Determine the [X, Y] coordinate at the center of the cell enclosing the given text.  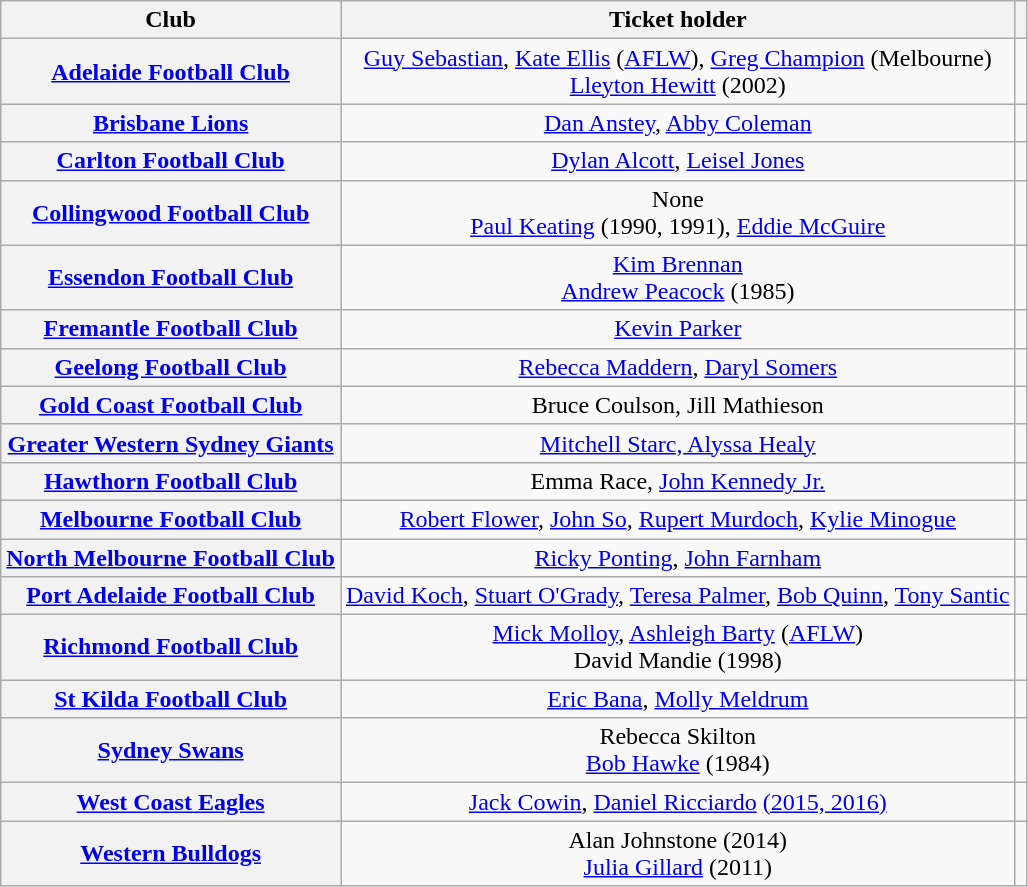
Hawthorn Football Club [171, 481]
Mitchell Starc, Alyssa Healy [678, 443]
Eric Bana, Molly Meldrum [678, 699]
West Coast Eagles [171, 802]
Gold Coast Football Club [171, 405]
Dylan Alcott, Leisel Jones [678, 161]
Collingwood Football Club [171, 212]
Guy Sebastian, Kate Ellis (AFLW), Greg Champion (Melbourne)Lleyton Hewitt (2002) [678, 72]
Richmond Football Club [171, 648]
Sydney Swans [171, 750]
Rebecca SkiltonBob Hawke (1984) [678, 750]
David Koch, Stuart O'Grady, Teresa Palmer, Bob Quinn, Tony Santic [678, 596]
Adelaide Football Club [171, 72]
Western Bulldogs [171, 854]
Brisbane Lions [171, 123]
Kevin Parker [678, 329]
Ricky Ponting, John Farnham [678, 557]
Fremantle Football Club [171, 329]
Ticket holder [678, 20]
North Melbourne Football Club [171, 557]
St Kilda Football Club [171, 699]
Bruce Coulson, Jill Mathieson [678, 405]
Rebecca Maddern, Daryl Somers [678, 367]
Dan Anstey, Abby Coleman [678, 123]
Geelong Football Club [171, 367]
Greater Western Sydney Giants [171, 443]
Emma Race, John Kennedy Jr. [678, 481]
Mick Molloy, Ashleigh Barty (AFLW)David Mandie (1998) [678, 648]
Essendon Football Club [171, 278]
Port Adelaide Football Club [171, 596]
Robert Flower, John So, Rupert Murdoch, Kylie Minogue [678, 519]
Jack Cowin, Daniel Ricciardo (2015, 2016) [678, 802]
Alan Johnstone (2014)Julia Gillard (2011) [678, 854]
NonePaul Keating (1990, 1991), Eddie McGuire [678, 212]
Melbourne Football Club [171, 519]
Club [171, 20]
Carlton Football Club [171, 161]
Kim BrennanAndrew Peacock (1985) [678, 278]
